Scan for the cell matching the given text and deliver its (x, y) coordinate at center. 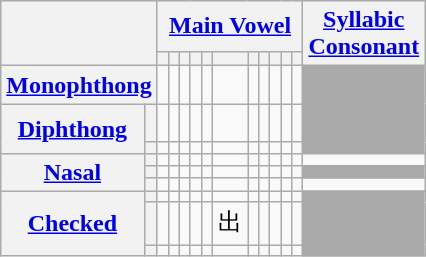
Main Vowel (230, 26)
SyllabicConsonant (364, 34)
Nasal (72, 172)
Diphthong (72, 128)
出 (230, 224)
Checked (72, 224)
Monophthong (79, 85)
